Find where the given text appears and provide that cell's center as (X, Y) coordinate. 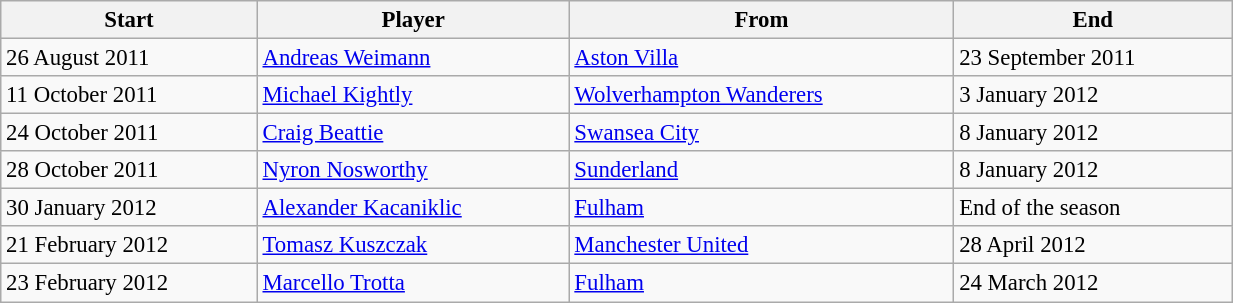
11 October 2011 (129, 95)
Aston Villa (762, 58)
Wolverhampton Wanderers (762, 95)
23 September 2011 (1093, 58)
3 January 2012 (1093, 95)
Andreas Weimann (413, 58)
Start (129, 20)
Manchester United (762, 245)
Sunderland (762, 170)
End (1093, 20)
Alexander Kacaniklic (413, 208)
Craig Beattie (413, 133)
28 October 2011 (129, 170)
21 February 2012 (129, 245)
End of the season (1093, 208)
From (762, 20)
26 August 2011 (129, 58)
Swansea City (762, 133)
Tomasz Kuszczak (413, 245)
28 April 2012 (1093, 245)
Player (413, 20)
Michael Kightly (413, 95)
24 March 2012 (1093, 283)
24 October 2011 (129, 133)
23 February 2012 (129, 283)
30 January 2012 (129, 208)
Nyron Nosworthy (413, 170)
Marcello Trotta (413, 283)
